Provide the (x, y) coordinate of the cell's center where the given text is located.  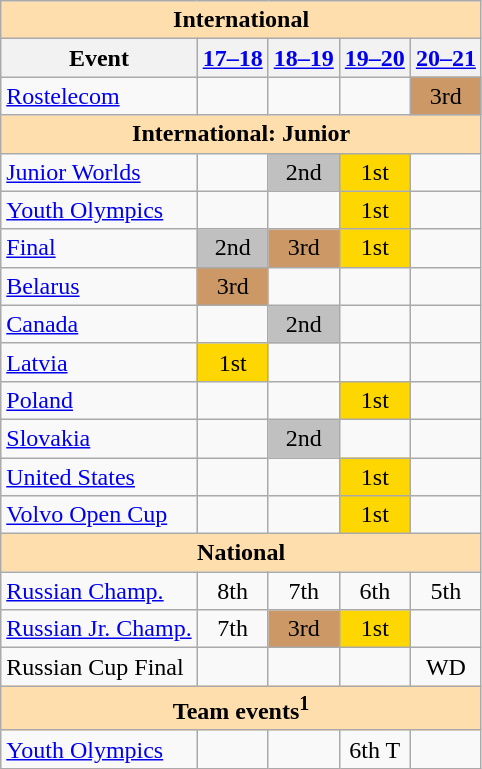
International (242, 20)
18–19 (304, 58)
Belarus (99, 286)
Event (99, 58)
United States (99, 477)
Volvo Open Cup (99, 515)
6th (374, 591)
Junior Worlds (99, 172)
WD (446, 667)
8th (232, 591)
Final (99, 248)
Rostelecom (99, 96)
Russian Champ. (99, 591)
19–20 (374, 58)
International: Junior (242, 134)
5th (446, 591)
Team events1 (242, 708)
Latvia (99, 362)
Russian Jr. Champ. (99, 629)
Poland (99, 400)
National (242, 553)
Slovakia (99, 438)
Russian Cup Final (99, 667)
17–18 (232, 58)
Canada (99, 324)
20–21 (446, 58)
6th T (374, 749)
